Find where the given text appears and provide that cell's center as (x, y) coordinate. 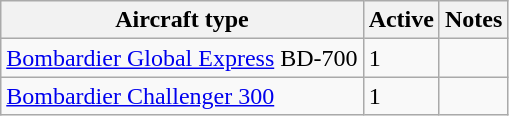
Aircraft type (182, 20)
Bombardier Global Express BD-700 (182, 58)
Bombardier Challenger 300 (182, 96)
Active (401, 20)
Notes (473, 20)
